Return (X, Y) of the center of cell containing provided text 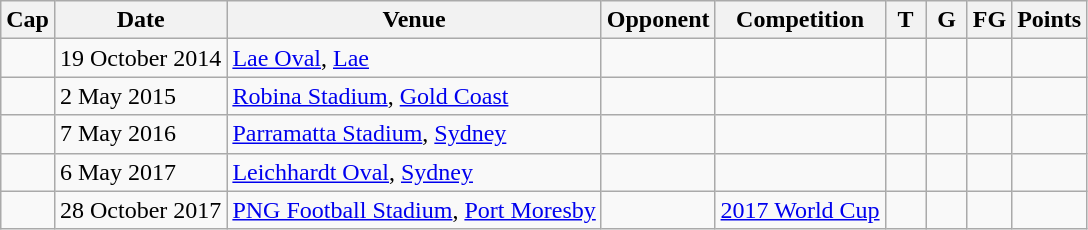
Opponent (658, 20)
Parramatta Stadium, Sydney (414, 134)
Venue (414, 20)
7 May 2016 (140, 134)
Competition (800, 20)
PNG Football Stadium, Port Moresby (414, 210)
Leichhardt Oval, Sydney (414, 172)
Points (1050, 20)
6 May 2017 (140, 172)
2 May 2015 (140, 96)
28 October 2017 (140, 210)
2017 World Cup (800, 210)
19 October 2014 (140, 58)
Robina Stadium, Gold Coast (414, 96)
T (906, 20)
Lae Oval, Lae (414, 58)
G (946, 20)
Cap (28, 20)
FG (989, 20)
Date (140, 20)
